Search for the cell housing the specified text and yield its [x, y] center coordinate. 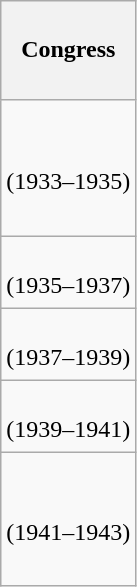
(1935–1937) [68, 272]
(1941–1943) [68, 519]
(1933–1935) [68, 168]
(1937–1939) [68, 344]
(1939–1941) [68, 416]
Congress [68, 50]
